From the cell containing the given text, extract its center point as (X, Y) coordinate. 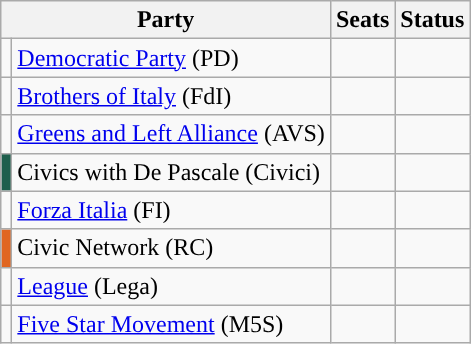
Party (166, 20)
Greens and Left Alliance (AVS) (172, 134)
Five Star Movement (M5S) (172, 324)
Seats (362, 20)
League (Lega) (172, 286)
Civic Network (RC) (172, 248)
Democratic Party (PD) (172, 58)
Brothers of Italy (FdI) (172, 96)
Status (432, 20)
Civics with De Pascale (Civici) (172, 172)
Forza Italia (FI) (172, 210)
